Output the [x, y] coordinate of the center of the cell containing the given text.  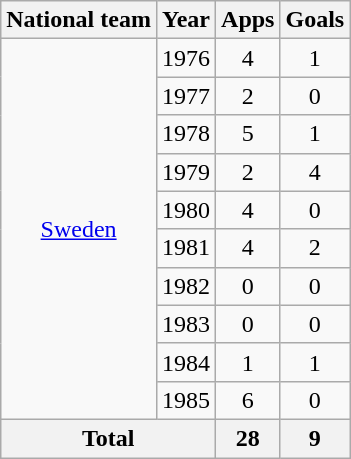
National team [79, 20]
1985 [186, 400]
6 [248, 400]
28 [248, 438]
Apps [248, 20]
1980 [186, 210]
1976 [186, 58]
1981 [186, 248]
1984 [186, 362]
1983 [186, 324]
Year [186, 20]
9 [315, 438]
Sweden [79, 230]
Goals [315, 20]
1977 [186, 96]
1982 [186, 286]
1978 [186, 134]
5 [248, 134]
Total [108, 438]
1979 [186, 172]
